Detect which cell encompasses the target text, then output its (x, y) center coordinate. 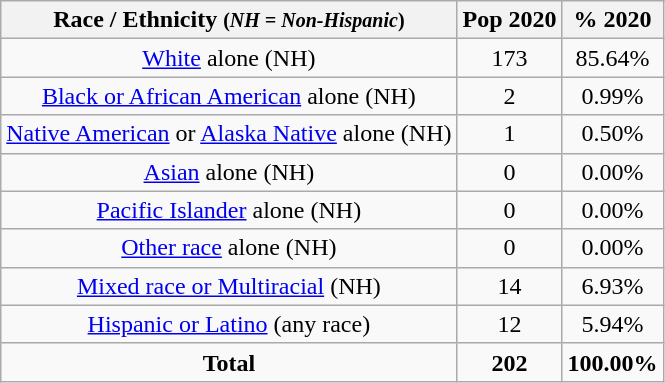
Pop 2020 (510, 20)
Total (229, 362)
Mixed race or Multiracial (NH) (229, 286)
Native American or Alaska Native alone (NH) (229, 134)
Asian alone (NH) (229, 172)
2 (510, 96)
Other race alone (NH) (229, 248)
6.93% (612, 286)
14 (510, 286)
5.94% (612, 324)
85.64% (612, 58)
100.00% (612, 362)
0.50% (612, 134)
Race / Ethnicity (NH = Non-Hispanic) (229, 20)
Hispanic or Latino (any race) (229, 324)
0.99% (612, 96)
173 (510, 58)
1 (510, 134)
Pacific Islander alone (NH) (229, 210)
12 (510, 324)
202 (510, 362)
Black or African American alone (NH) (229, 96)
% 2020 (612, 20)
White alone (NH) (229, 58)
